Find where the given text appears and provide that cell's center as (x, y) coordinate. 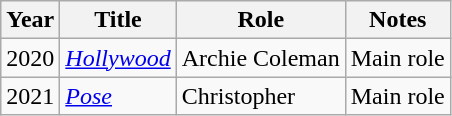
Christopher (260, 96)
2021 (30, 96)
Title (118, 20)
Pose (118, 96)
2020 (30, 58)
Notes (398, 20)
Role (260, 20)
Year (30, 20)
Hollywood (118, 58)
Archie Coleman (260, 58)
